Extract the (x, y) coordinate from the center of the cell holding the provided text.  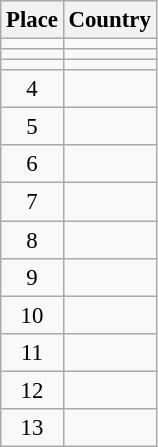
4 (32, 89)
5 (32, 127)
Country (110, 20)
13 (32, 428)
12 (32, 390)
9 (32, 277)
8 (32, 240)
11 (32, 352)
6 (32, 165)
10 (32, 315)
Place (32, 20)
7 (32, 202)
